Determine the [x, y] coordinate at the center of the cell enclosing the given text.  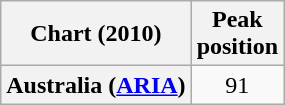
Chart (2010) [96, 34]
91 [237, 85]
Peakposition [237, 34]
Australia (ARIA) [96, 85]
